Locate the cell with the specified text and output its (X, Y) center coordinate. 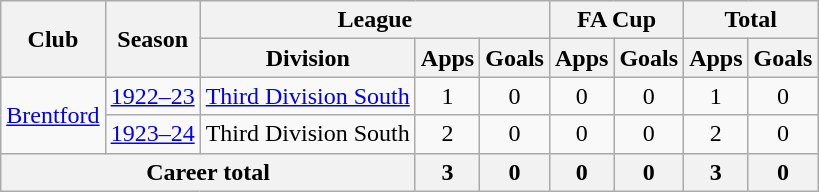
Brentford (53, 115)
1923–24 (152, 134)
1922–23 (152, 96)
League (374, 20)
Division (308, 58)
Total (751, 20)
Season (152, 39)
Club (53, 39)
FA Cup (616, 20)
Career total (208, 172)
